Locate the cell with the specified text and output its [x, y] center coordinate. 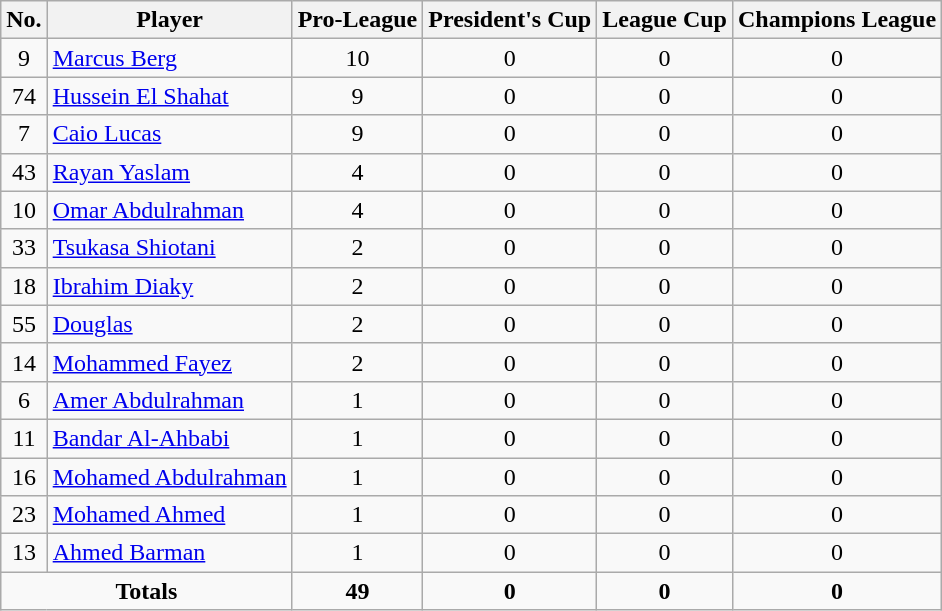
Ahmed Barman [170, 553]
Ibrahim Diaky [170, 286]
Caio Lucas [170, 134]
Bandar Al-Ahbabi [170, 438]
Mohamed Abdulrahman [170, 477]
7 [24, 134]
Omar Abdulrahman [170, 210]
16 [24, 477]
Marcus Berg [170, 58]
14 [24, 362]
Totals [146, 591]
Rayan Yaslam [170, 172]
74 [24, 96]
League Cup [665, 20]
No. [24, 20]
Hussein El Shahat [170, 96]
11 [24, 438]
55 [24, 324]
Douglas [170, 324]
Champions League [836, 20]
49 [358, 591]
Mohamed Ahmed [170, 515]
Tsukasa Shiotani [170, 248]
43 [24, 172]
33 [24, 248]
6 [24, 400]
Mohammed Fayez [170, 362]
23 [24, 515]
13 [24, 553]
Pro-League [358, 20]
Amer Abdulrahman [170, 400]
Player [170, 20]
President's Cup [510, 20]
18 [24, 286]
